For the text-containing cell, return its midpoint in [x, y] coordinate format. 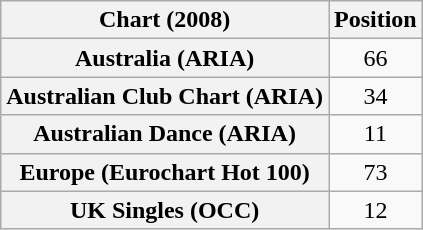
UK Singles (OCC) [165, 210]
Australian Dance (ARIA) [165, 134]
66 [375, 58]
73 [375, 172]
11 [375, 134]
Position [375, 20]
34 [375, 96]
Europe (Eurochart Hot 100) [165, 172]
12 [375, 210]
Chart (2008) [165, 20]
Australia (ARIA) [165, 58]
Australian Club Chart (ARIA) [165, 96]
